Extract the (x, y) coordinate from the center of the cell holding the provided text.  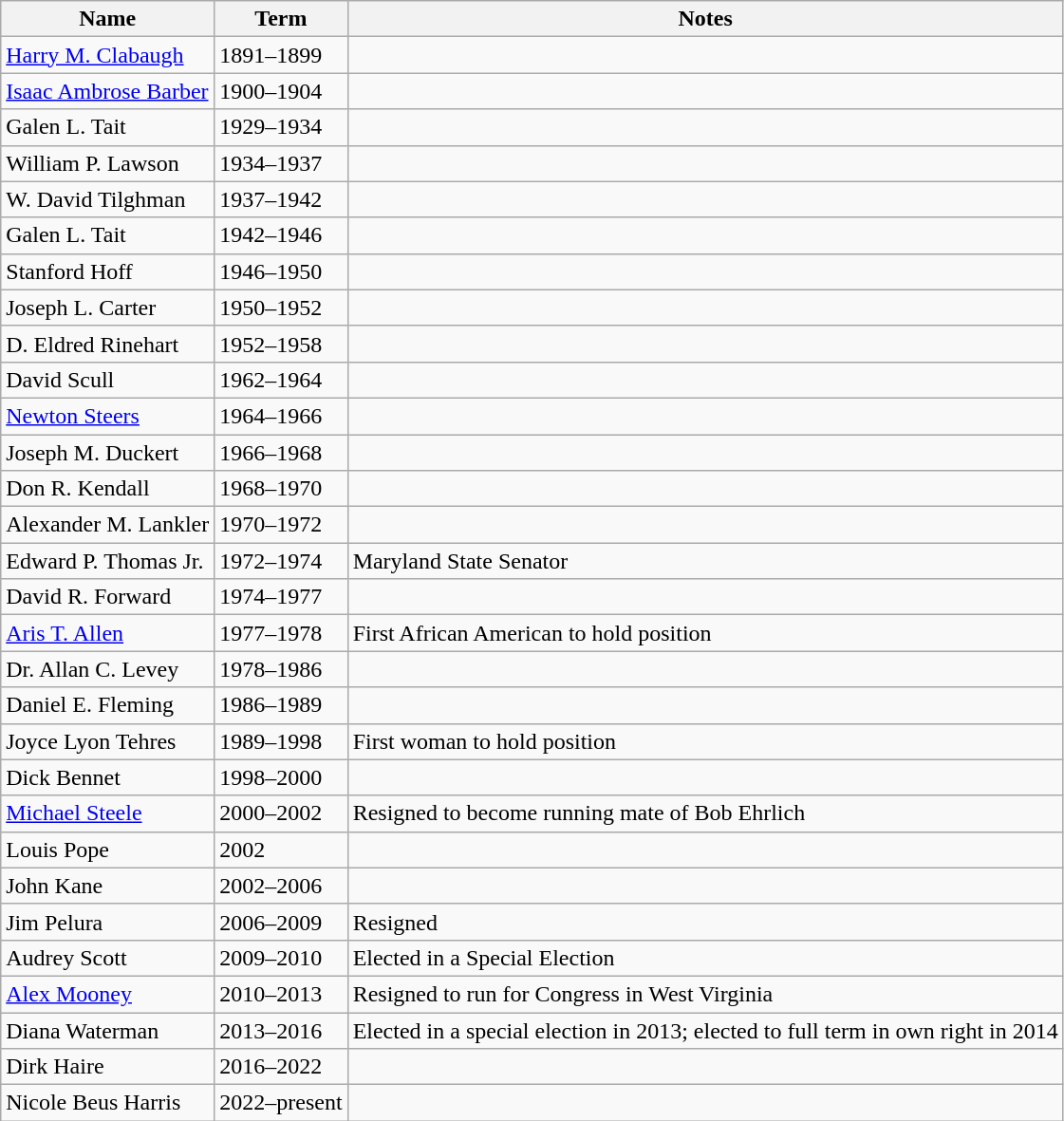
Elected in a special election in 2013; elected to full term in own right in 2014 (705, 1030)
Joseph L. Carter (108, 308)
Nicole Beus Harris (108, 1103)
Audrey Scott (108, 958)
2010–2013 (281, 994)
1964–1966 (281, 416)
1989–1998 (281, 741)
1942–1946 (281, 235)
Don R. Kendall (108, 489)
Joyce Lyon Tehres (108, 741)
1929–1934 (281, 127)
Diana Waterman (108, 1030)
1974–1977 (281, 597)
David R. Forward (108, 597)
First woman to hold position (705, 741)
2009–2010 (281, 958)
1952–1958 (281, 344)
1900–1904 (281, 91)
1978–1986 (281, 669)
John Kane (108, 886)
Dick Bennet (108, 777)
2002–2006 (281, 886)
Edward P. Thomas Jr. (108, 561)
First African American to hold position (705, 633)
Newton Steers (108, 416)
Dirk Haire (108, 1067)
Name (108, 19)
Resigned to become running mate of Bob Ehrlich (705, 813)
Louis Pope (108, 850)
Alexander M. Lankler (108, 525)
1891–1899 (281, 55)
2000–2002 (281, 813)
Elected in a Special Election (705, 958)
2002 (281, 850)
Aris T. Allen (108, 633)
Michael Steele (108, 813)
Joseph M. Duckert (108, 453)
Resigned (705, 922)
Alex Mooney (108, 994)
1977–1978 (281, 633)
2016–2022 (281, 1067)
2022–present (281, 1103)
Notes (705, 19)
1986–1989 (281, 705)
Jim Pelura (108, 922)
Harry M. Clabaugh (108, 55)
1966–1968 (281, 453)
W. David Tilghman (108, 199)
1937–1942 (281, 199)
1998–2000 (281, 777)
David Scull (108, 380)
Dr. Allan C. Levey (108, 669)
1950–1952 (281, 308)
1972–1974 (281, 561)
Maryland State Senator (705, 561)
1968–1970 (281, 489)
Resigned to run for Congress in West Virginia (705, 994)
Daniel E. Fleming (108, 705)
Term (281, 19)
1970–1972 (281, 525)
2013–2016 (281, 1030)
William P. Lawson (108, 163)
1946–1950 (281, 271)
1934–1937 (281, 163)
1962–1964 (281, 380)
Stanford Hoff (108, 271)
Isaac Ambrose Barber (108, 91)
2006–2009 (281, 922)
D. Eldred Rinehart (108, 344)
